Return the (X, Y) coordinate for the center point of the cell that contains the specified text.  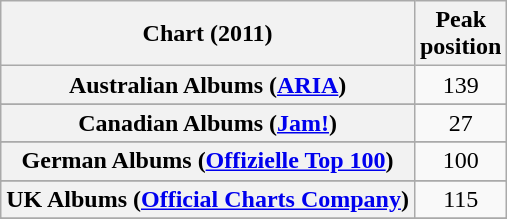
Chart (2011) (208, 34)
139 (460, 85)
Canadian Albums (Jam!) (208, 123)
Australian Albums (ARIA) (208, 85)
UK Albums (Official Charts Company) (208, 199)
115 (460, 199)
Peakposition (460, 34)
German Albums (Offizielle Top 100) (208, 161)
27 (460, 123)
100 (460, 161)
